Scan for the cell matching the given text and deliver its [X, Y] coordinate at center. 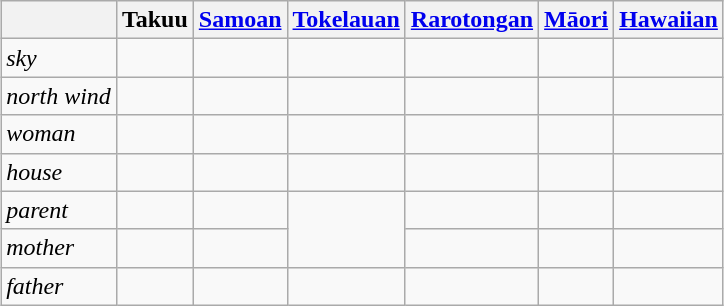
father [59, 286]
Hawaiian [669, 20]
north wind [59, 96]
Samoan [240, 20]
house [59, 172]
mother [59, 248]
woman [59, 134]
Rarotongan [472, 20]
Takuu [154, 20]
Tokelauan [346, 20]
sky [59, 58]
Māori [576, 20]
parent [59, 210]
